Determine the (X, Y) coordinate at the center of the cell enclosing the given text.  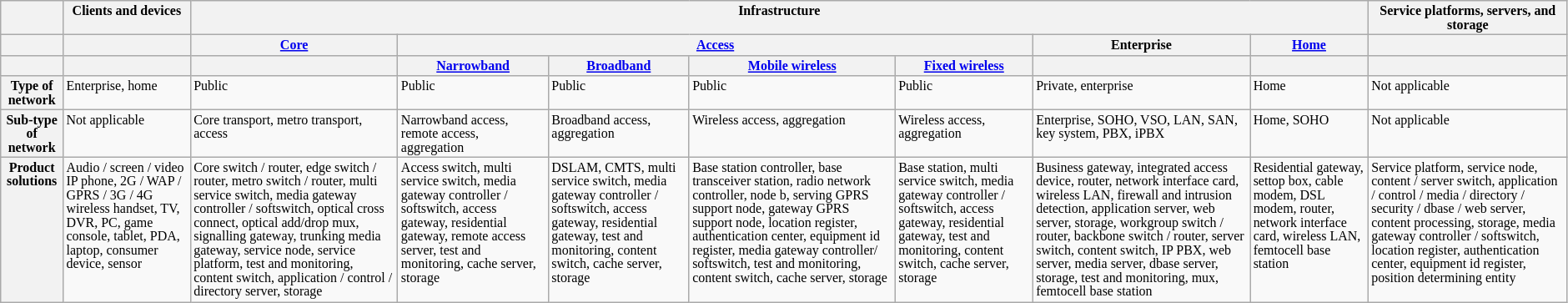
Broadband (619, 65)
Fixed wireless (964, 65)
Audio / screen / video IP phone, 2G / WAP / GPRS / 3G / 4G wireless handset, TV, DVR, PC, game console, tablet, PDA, laptop, consumer device, sensor (127, 229)
Clients and devices (127, 17)
Home, SOHO (1309, 134)
Mobile wireless (792, 65)
Enterprise, SOHO, VSO, LAN, SAN, key system, PBX, iPBX (1141, 134)
Enterprise, home (127, 92)
Core (294, 44)
Service platforms, servers, and storage (1468, 17)
Type of network (32, 92)
Narrowband (473, 65)
Narrowband access, remote access, aggregation (473, 134)
Private, enterprise (1141, 92)
Broadband access, aggregation (619, 134)
Access (716, 44)
Core transport, metro transport, access (294, 134)
Enterprise (1141, 44)
Product solutions (32, 229)
Residential gateway, settop box, cable modem, DSL modem, router, network interface card, wireless LAN, femtocell base station (1309, 229)
Infrastructure (779, 17)
Sub-type of network (32, 134)
